Determine the (x, y) coordinate at the center of the cell enclosing the given text.  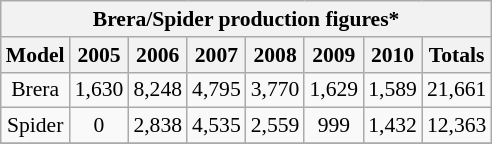
12,363 (456, 126)
3,770 (276, 90)
Brera (36, 90)
2009 (334, 55)
21,661 (456, 90)
1,432 (392, 126)
8,248 (158, 90)
2008 (276, 55)
4,535 (216, 126)
Model (36, 55)
4,795 (216, 90)
2,559 (276, 126)
Spider (36, 126)
Brera/Spider production figures* (246, 19)
Totals (456, 55)
999 (334, 126)
1,589 (392, 90)
2010 (392, 55)
2,838 (158, 126)
2005 (100, 55)
1,629 (334, 90)
2006 (158, 55)
1,630 (100, 90)
0 (100, 126)
2007 (216, 55)
